Scan for the cell matching the given text and deliver its (X, Y) coordinate at center. 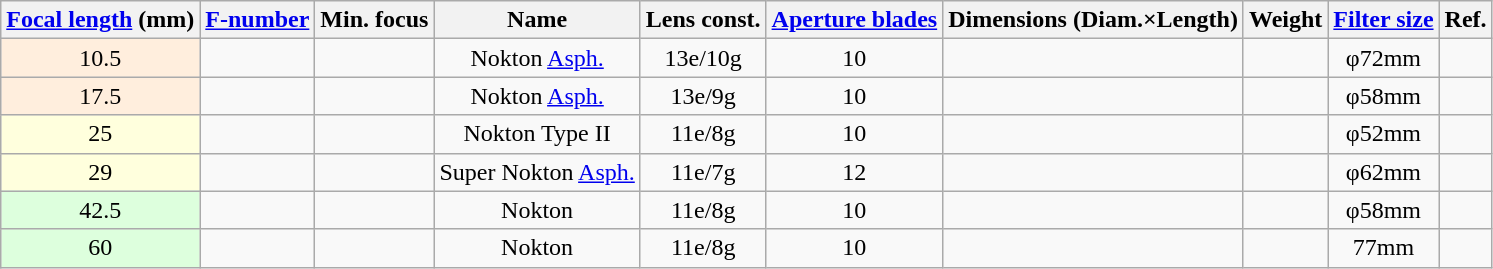
13e/10g (703, 58)
Super Nokton Asph. (537, 172)
Nokton Type II (537, 134)
Weight (1285, 20)
Lens const. (703, 20)
10.5 (100, 58)
Dimensions (Diam.×Length) (1094, 20)
Name (537, 20)
17.5 (100, 96)
Ref. (1466, 20)
12 (854, 172)
25 (100, 134)
F-number (258, 20)
Filter size (1384, 20)
φ62mm (1384, 172)
φ52mm (1384, 134)
Focal length (mm) (100, 20)
Min. focus (374, 20)
13e/9g (703, 96)
11e/7g (703, 172)
60 (100, 248)
φ72mm (1384, 58)
29 (100, 172)
77mm (1384, 248)
Aperture blades (854, 20)
42.5 (100, 210)
